Find where the given text appears and provide that cell's center as (x, y) coordinate. 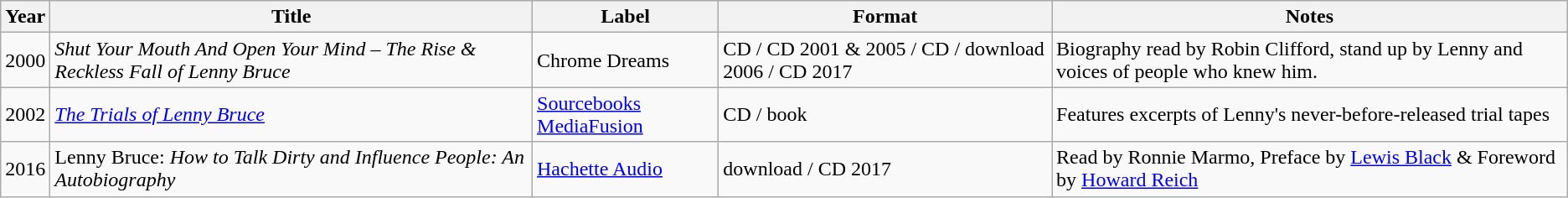
Label (626, 17)
Features excerpts of Lenny's never-before-released trial tapes (1310, 114)
CD / book (885, 114)
Lenny Bruce: How to Talk Dirty and Influence People: An Autobiography (291, 169)
Hachette Audio (626, 169)
Shut Your Mouth And Open Your Mind – The Rise & Reckless Fall of Lenny Bruce (291, 60)
2000 (25, 60)
2016 (25, 169)
Format (885, 17)
Notes (1310, 17)
Biography read by Robin Clifford, stand up by Lenny and voices of people who knew him. (1310, 60)
2002 (25, 114)
Chrome Dreams (626, 60)
CD / CD 2001 & 2005 / CD / download 2006 / CD 2017 (885, 60)
The Trials of Lenny Bruce (291, 114)
download / CD 2017 (885, 169)
Read by Ronnie Marmo, Preface by Lewis Black & Foreword by Howard Reich (1310, 169)
Title (291, 17)
Year (25, 17)
Sourcebooks MediaFusion (626, 114)
